Search for the cell housing the specified text and yield its [x, y] center coordinate. 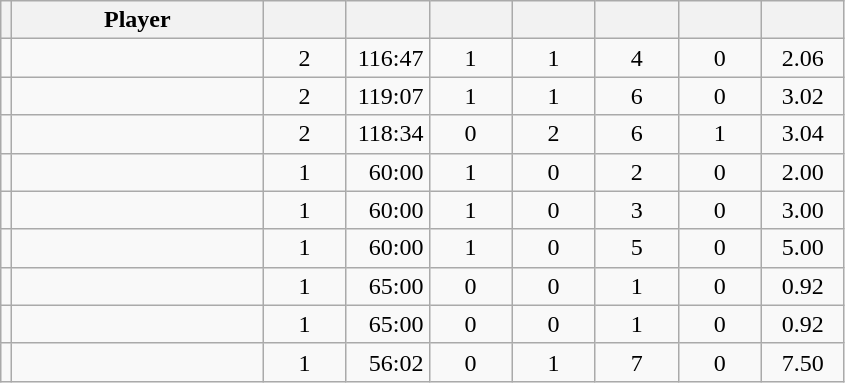
3 [636, 210]
Player [138, 20]
2.06 [802, 58]
3.02 [802, 96]
2.00 [802, 172]
116:47 [388, 58]
7 [636, 362]
4 [636, 58]
5 [636, 248]
119:07 [388, 96]
3.00 [802, 210]
118:34 [388, 134]
7.50 [802, 362]
3.04 [802, 134]
56:02 [388, 362]
5.00 [802, 248]
